Identify which cell holds the provided text, then report its (X, Y) central coordinate. 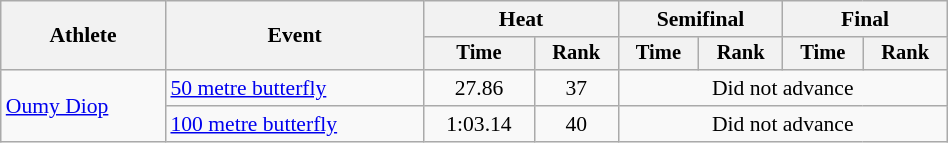
Athlete (84, 36)
Final (866, 19)
Semifinal (700, 19)
27.86 (479, 88)
Heat (522, 19)
37 (576, 88)
Event (294, 36)
40 (576, 124)
1:03.14 (479, 124)
100 metre butterfly (294, 124)
50 metre butterfly (294, 88)
Oumy Diop (84, 106)
